Identify which cell holds the provided text, then report its (X, Y) central coordinate. 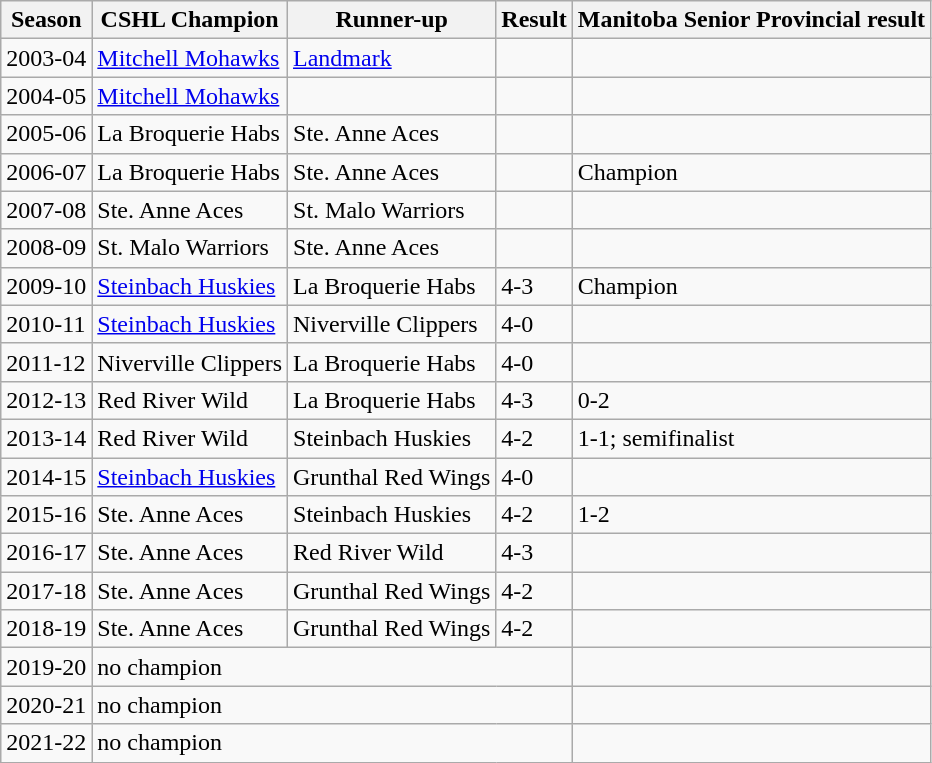
2013-14 (46, 438)
2015-16 (46, 515)
1-2 (751, 515)
Runner-up (392, 20)
2020-21 (46, 705)
Manitoba Senior Provincial result (751, 20)
2019-20 (46, 667)
2005-06 (46, 134)
CSHL Champion (190, 20)
2011-12 (46, 362)
2012-13 (46, 400)
2010-11 (46, 324)
2004-05 (46, 96)
2018-19 (46, 629)
2014-15 (46, 477)
0-2 (751, 400)
Season (46, 20)
Landmark (392, 58)
2006-07 (46, 172)
2021-22 (46, 743)
1-1; semifinalist (751, 438)
Result (534, 20)
2009-10 (46, 286)
2003-04 (46, 58)
2007-08 (46, 210)
2017-18 (46, 591)
2008-09 (46, 248)
2016-17 (46, 553)
